Detect which cell encompasses the target text, then output its [x, y] center coordinate. 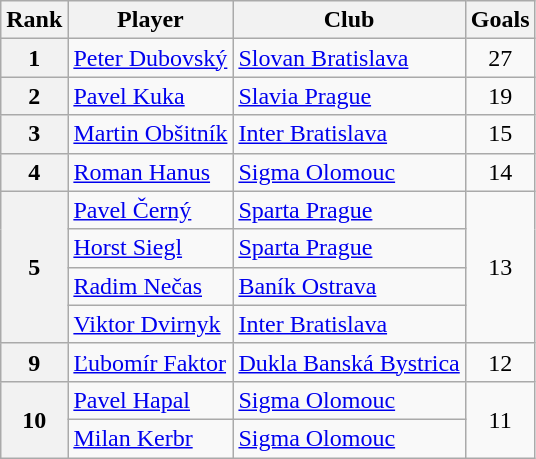
Peter Dubovský [150, 58]
11 [500, 419]
Pavel Hapal [150, 400]
Goals [500, 20]
Slavia Prague [349, 96]
Rank [34, 20]
Viktor Dvirnyk [150, 324]
Roman Hanus [150, 172]
12 [500, 362]
2 [34, 96]
Pavel Černý [150, 210]
Pavel Kuka [150, 96]
15 [500, 134]
3 [34, 134]
5 [34, 267]
Martin Obšitník [150, 134]
Ľubomír Faktor [150, 362]
Dukla Banská Bystrica [349, 362]
4 [34, 172]
Milan Kerbr [150, 438]
10 [34, 419]
Horst Siegl [150, 248]
Radim Nečas [150, 286]
9 [34, 362]
Club [349, 20]
14 [500, 172]
13 [500, 267]
27 [500, 58]
1 [34, 58]
Baník Ostrava [349, 286]
19 [500, 96]
Player [150, 20]
Slovan Bratislava [349, 58]
